Extract the (X, Y) coordinate from the center of the cell holding the provided text.  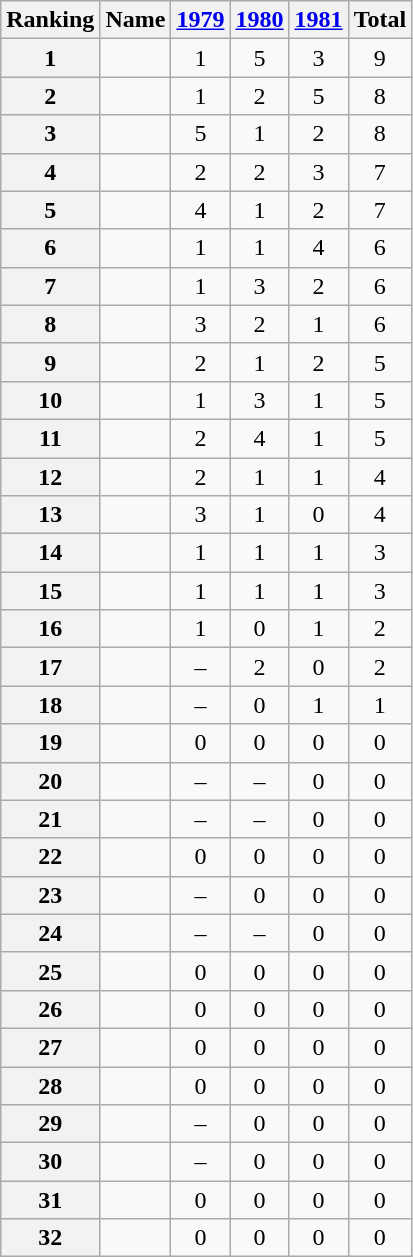
21 (50, 819)
11 (50, 438)
14 (50, 553)
24 (50, 933)
1980 (260, 20)
23 (50, 895)
1981 (318, 20)
27 (50, 1047)
13 (50, 515)
22 (50, 857)
29 (50, 1124)
16 (50, 629)
32 (50, 1238)
25 (50, 971)
17 (50, 667)
28 (50, 1085)
19 (50, 743)
18 (50, 705)
12 (50, 477)
26 (50, 1009)
15 (50, 591)
31 (50, 1200)
20 (50, 781)
1979 (200, 20)
Name (136, 20)
Ranking (50, 20)
10 (50, 400)
Total (380, 20)
30 (50, 1162)
